Output the [x, y] coordinate of the center of the cell containing the given text.  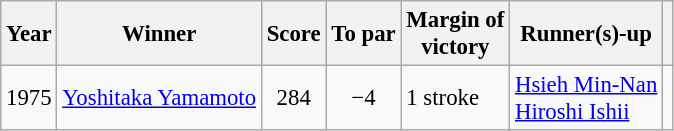
Yoshitaka Yamamoto [159, 98]
Runner(s)-up [586, 34]
Margin ofvictory [456, 34]
−4 [364, 98]
1 stroke [456, 98]
To par [364, 34]
284 [294, 98]
1975 [29, 98]
Score [294, 34]
Winner [159, 34]
Year [29, 34]
Hsieh Min-Nan Hiroshi Ishii [586, 98]
